Provide the [x, y] coordinate of the cell's center where the given text is located.  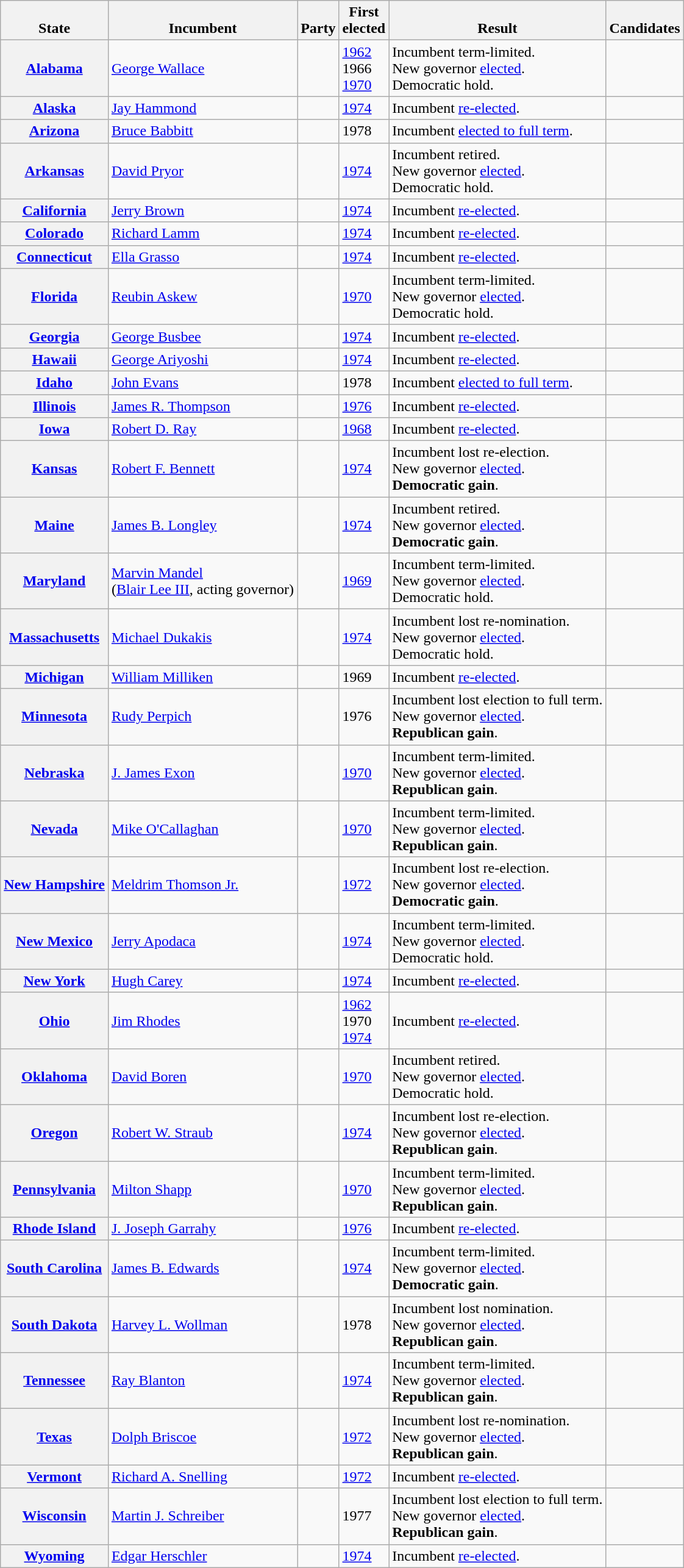
Massachusetts [55, 637]
Ray Blanton [202, 1381]
William Milliken [202, 677]
New York [55, 981]
Hawaii [55, 359]
Incumbent lost re-nomination. New governor elected. Democratic hold. [497, 637]
Harvey L. Wollman [202, 1325]
Idaho [55, 382]
Michael Dukakis [202, 637]
Kansas [55, 469]
George Ariyoshi [202, 359]
Alaska [55, 108]
Ella Grasso [202, 257]
Pennsylvania [55, 1189]
Incumbent retired. New governor elected. Democratic gain. [497, 525]
Wyoming [55, 1556]
Edgar Herschler [202, 1556]
Richard A. Snelling [202, 1477]
Jim Rhodes [202, 1020]
John Evans [202, 382]
Marvin Mandel(Blair Lee III, acting governor) [202, 581]
Ohio [55, 1020]
George Wallace [202, 68]
Maine [55, 525]
Maryland [55, 581]
19621966 1970 [364, 68]
Party [318, 21]
George Busbee [202, 336]
South Carolina [55, 1269]
James B. Edwards [202, 1269]
J. James Exon [202, 773]
Martin J. Schreiber [202, 1516]
Richard Lamm [202, 234]
Jerry Brown [202, 210]
South Dakota [55, 1325]
Connecticut [55, 257]
Colorado [55, 234]
Incumbent term-limited. New governor elected. Democratic gain. [497, 1269]
Incumbent [202, 21]
Reubin Askew [202, 296]
Tennessee [55, 1381]
J. Joseph Garrahy [202, 1229]
19621970 1974 [364, 1020]
Result [497, 21]
Georgia [55, 336]
Illinois [55, 406]
Rudy Perpich [202, 717]
Texas [55, 1437]
Vermont [55, 1477]
New Hampshire [55, 885]
New Mexico [55, 941]
State [55, 21]
James R. Thompson [202, 406]
Oklahoma [55, 1076]
Bruce Babbitt [202, 131]
Milton Shapp [202, 1189]
Hugh Carey [202, 981]
Firstelected [364, 21]
Oregon [55, 1133]
Incumbent lost re-election. New governor elected. Republican gain. [497, 1133]
Florida [55, 296]
Meldrim Thomson Jr. [202, 885]
Robert W. Straub [202, 1133]
Arkansas [55, 171]
Jay Hammond [202, 108]
James B. Longley [202, 525]
David Boren [202, 1076]
Incumbent lost re-nomination. New governor elected. Republican gain. [497, 1437]
Arizona [55, 131]
1977 [364, 1516]
Michigan [55, 677]
Alabama [55, 68]
Incumbent lost nomination. New governor elected. Republican gain. [497, 1325]
Iowa [55, 429]
Wisconsin [55, 1516]
Robert F. Bennett [202, 469]
David Pryor [202, 171]
Nevada [55, 829]
Robert D. Ray [202, 429]
California [55, 210]
Nebraska [55, 773]
Mike O'Callaghan [202, 829]
Rhode Island [55, 1229]
Jerry Apodaca [202, 941]
Minnesota [55, 717]
1968 [364, 429]
Candidates [645, 21]
Dolph Briscoe [202, 1437]
